Identify which cell holds the provided text, then report its (X, Y) central coordinate. 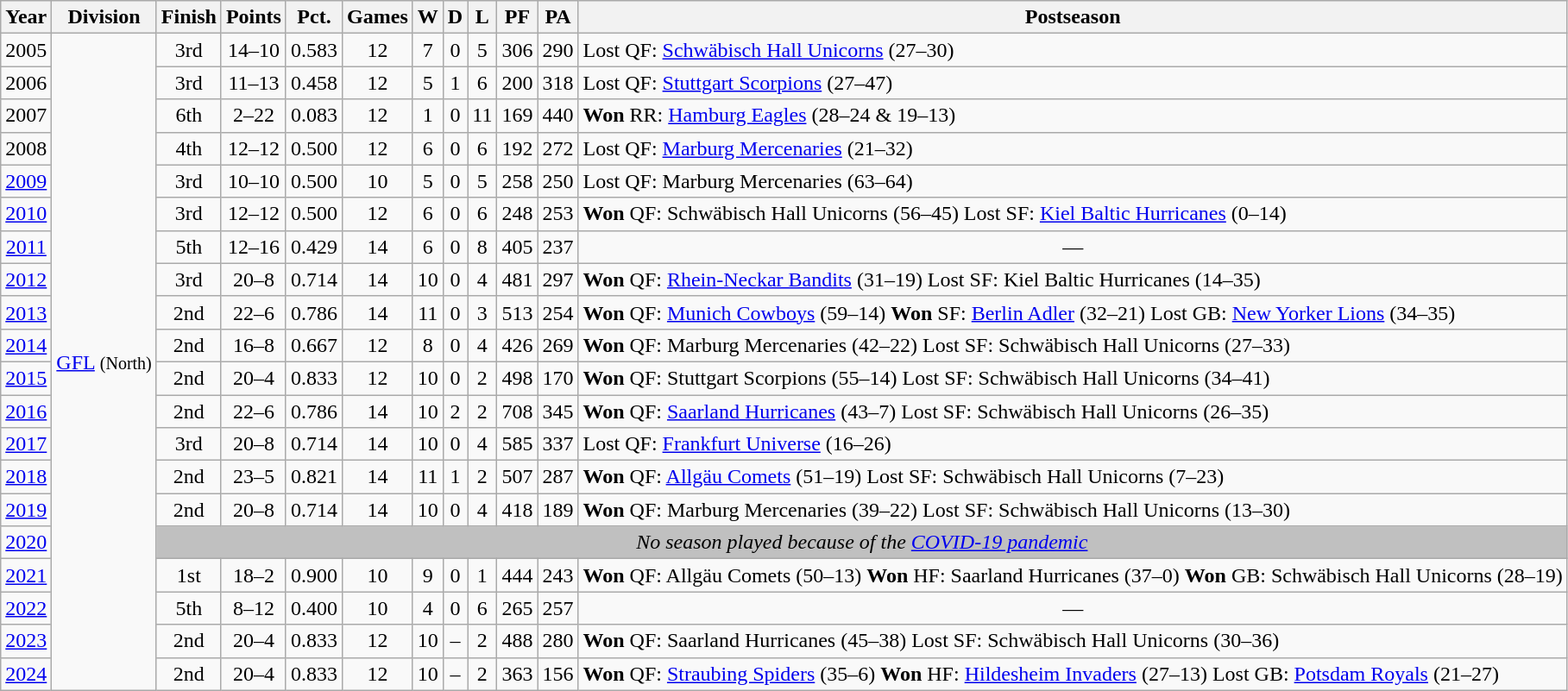
200 (518, 83)
363 (518, 674)
10–10 (254, 181)
585 (518, 444)
192 (518, 148)
Year (26, 17)
318 (557, 83)
2022 (26, 608)
6th (188, 116)
297 (557, 280)
2–22 (254, 116)
287 (557, 477)
Won QF: Schwäbisch Hall Unicorns (56–45) Lost SF: Kiel Baltic Hurricanes (0–14) (1073, 214)
12–16 (254, 247)
Lost QF: Schwäbisch Hall Unicorns (27–30) (1073, 50)
2020 (26, 543)
306 (518, 50)
0.458 (314, 83)
2015 (26, 378)
248 (518, 214)
L (482, 17)
Won QF: Marburg Mercenaries (42–22) Lost SF: Schwäbisch Hall Unicorns (27–33) (1073, 345)
444 (518, 575)
PF (518, 17)
481 (518, 280)
2008 (26, 148)
Won QF: Munich Cowboys (59–14) Won SF: Berlin Adler (32–21) Lost GB: New Yorker Lions (34–35) (1073, 312)
Won QF: Stuttgart Scorpions (55–14) Lost SF: Schwäbisch Hall Unicorns (34–41) (1073, 378)
0.400 (314, 608)
Won QF: Allgäu Comets (50–13) Won HF: Saarland Hurricanes (37–0) Won GB: Schwäbisch Hall Unicorns (28–19) (1073, 575)
18–2 (254, 575)
D (455, 17)
2018 (26, 477)
23–5 (254, 477)
2019 (26, 510)
3 (482, 312)
9 (428, 575)
0.583 (314, 50)
Lost QF: Marburg Mercenaries (21–32) (1073, 148)
1st (188, 575)
Pct. (314, 17)
156 (557, 674)
290 (557, 50)
237 (557, 247)
16–8 (254, 345)
257 (557, 608)
0.083 (314, 116)
Games (378, 17)
No season played because of the COVID-19 pandemic (861, 543)
8–12 (254, 608)
265 (518, 608)
Won QF: Marburg Mercenaries (39–22) Lost SF: Schwäbisch Hall Unicorns (13–30) (1073, 510)
7 (428, 50)
Lost QF: Frankfurt Universe (16–26) (1073, 444)
169 (518, 116)
2017 (26, 444)
2009 (26, 181)
2014 (26, 345)
507 (518, 477)
Won QF: Saarland Hurricanes (45–38) Lost SF: Schwäbisch Hall Unicorns (30–36) (1073, 641)
250 (557, 181)
269 (557, 345)
243 (557, 575)
0.821 (314, 477)
2013 (26, 312)
345 (557, 411)
11–13 (254, 83)
0.667 (314, 345)
708 (518, 411)
2012 (26, 280)
280 (557, 641)
Finish (188, 17)
Points (254, 17)
2005 (26, 50)
Won RR: Hamburg Eagles (28–24 & 19–13) (1073, 116)
253 (557, 214)
189 (557, 510)
2021 (26, 575)
W (428, 17)
2016 (26, 411)
2007 (26, 116)
513 (518, 312)
405 (518, 247)
4th (188, 148)
418 (518, 510)
2023 (26, 641)
2011 (26, 247)
337 (557, 444)
0.900 (314, 575)
Won QF: Straubing Spiders (35–6) Won HF: Hildesheim Invaders (27–13) Lost GB: Potsdam Royals (21–27) (1073, 674)
PA (557, 17)
Division (104, 17)
Postseason (1073, 17)
254 (557, 312)
Won QF: Rhein-Neckar Bandits (31–19) Lost SF: Kiel Baltic Hurricanes (14–35) (1073, 280)
2024 (26, 674)
2006 (26, 83)
272 (557, 148)
Won QF: Allgäu Comets (51–19) Lost SF: Schwäbisch Hall Unicorns (7–23) (1073, 477)
Lost QF: Marburg Mercenaries (63–64) (1073, 181)
498 (518, 378)
14–10 (254, 50)
488 (518, 641)
170 (557, 378)
Lost QF: Stuttgart Scorpions (27–47) (1073, 83)
2010 (26, 214)
Won QF: Saarland Hurricanes (43–7) Lost SF: Schwäbisch Hall Unicorns (26–35) (1073, 411)
258 (518, 181)
426 (518, 345)
GFL (North) (104, 362)
0.429 (314, 247)
440 (557, 116)
